Search for the cell housing the specified text and yield its [x, y] center coordinate. 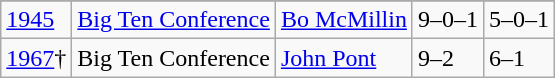
9–0–1 [448, 20]
6–1 [520, 58]
9–2 [448, 58]
5–0–1 [520, 20]
Bo McMillin [344, 20]
1967† [36, 58]
1945 [36, 20]
John Pont [344, 58]
